Find where the given text appears and provide that cell's center as [x, y] coordinate. 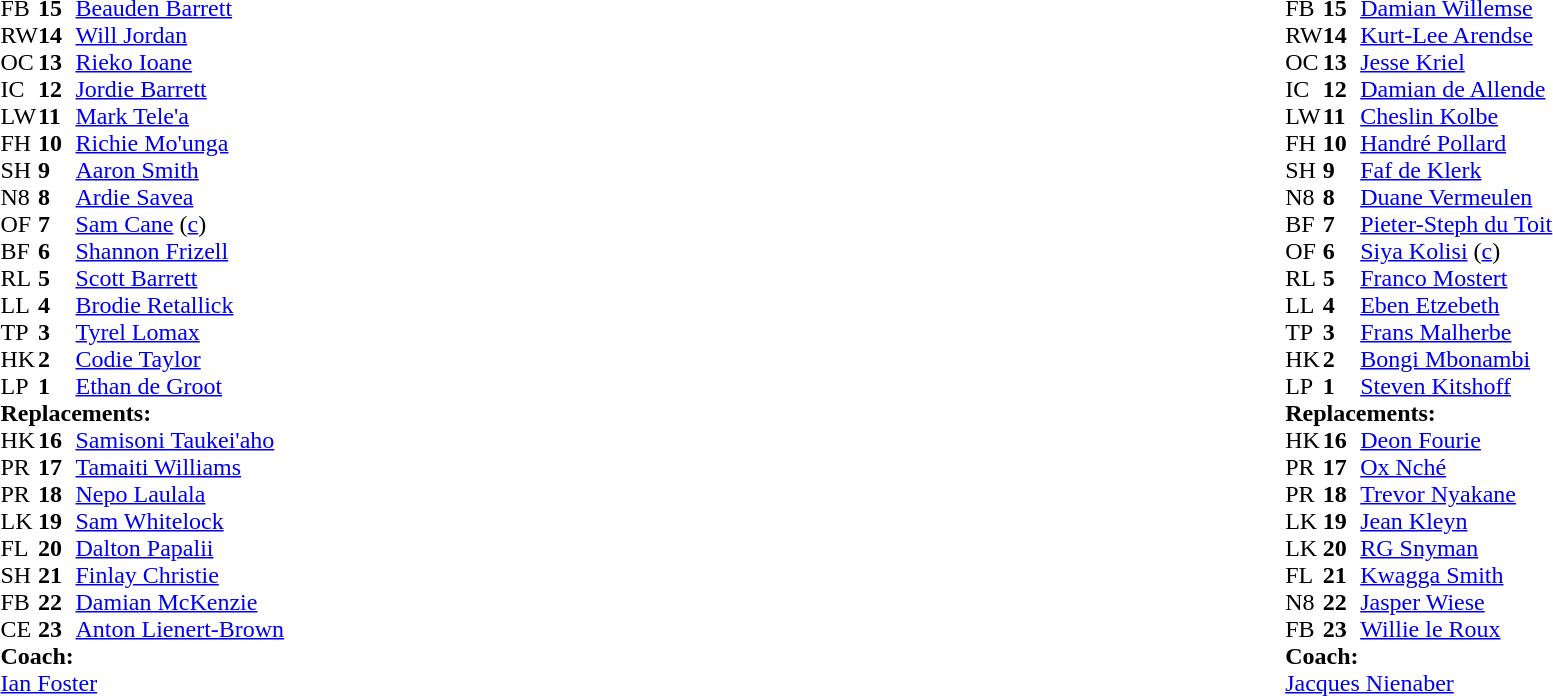
Nepo Laulala [180, 494]
Shannon Frizell [180, 252]
Sam Whitelock [180, 522]
Dalton Papalii [180, 548]
Cheslin Kolbe [1456, 116]
Finlay Christie [180, 576]
CE [19, 630]
Tamaiti Williams [180, 468]
Faf de Klerk [1456, 170]
RG Snyman [1456, 548]
Aaron Smith [180, 170]
Damian de Allende [1456, 90]
Ox Nché [1456, 468]
Bongi Mbonambi [1456, 360]
Samisoni Taukei'aho [180, 440]
Mark Tele'a [180, 116]
Duane Vermeulen [1456, 198]
Kwagga Smith [1456, 576]
Ethan de Groot [180, 386]
Kurt-Lee Arendse [1456, 36]
Jasper Wiese [1456, 602]
Eben Etzebeth [1456, 306]
Handré Pollard [1456, 144]
Frans Malherbe [1456, 332]
Steven Kitshoff [1456, 386]
Brodie Retallick [180, 306]
Franco Mostert [1456, 278]
Codie Taylor [180, 360]
Pieter-Steph du Toit [1456, 224]
Deon Fourie [1456, 440]
Tyrel Lomax [180, 332]
Will Jordan [180, 36]
Damian McKenzie [180, 602]
Siya Kolisi (c) [1456, 252]
Ardie Savea [180, 198]
Sam Cane (c) [180, 224]
Trevor Nyakane [1456, 494]
Rieko Ioane [180, 62]
Scott Barrett [180, 278]
Richie Mo'unga [180, 144]
Willie le Roux [1456, 630]
Jordie Barrett [180, 90]
Anton Lienert-Brown [180, 630]
Jean Kleyn [1456, 522]
Jesse Kriel [1456, 62]
